Scan for the cell matching the given text and deliver its (x, y) coordinate at center. 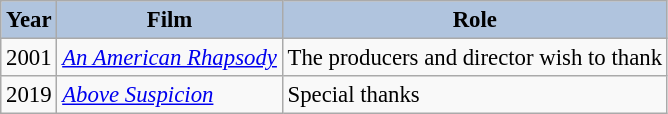
Above Suspicion (170, 95)
The producers and director wish to thank (474, 58)
Role (474, 20)
2001 (29, 58)
Special thanks (474, 95)
An American Rhapsody (170, 58)
2019 (29, 95)
Year (29, 20)
Film (170, 20)
